Search for the cell housing the specified text and yield its [x, y] center coordinate. 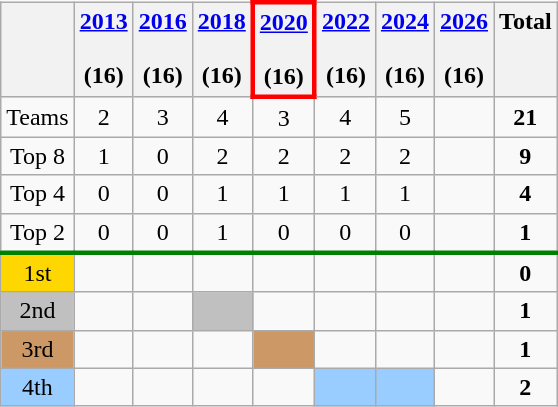
2020 (16) [284, 50]
5 [404, 117]
Top 8 [38, 156]
4th [38, 387]
Total [526, 50]
2026 (16) [464, 50]
3rd [38, 349]
2016 (16) [162, 50]
2018 (16) [222, 50]
21 [526, 117]
Top 2 [38, 233]
2nd [38, 311]
9 [526, 156]
Top 4 [38, 194]
2013 (16) [104, 50]
2022 (16) [346, 50]
2024 (16) [404, 50]
1st [38, 273]
Teams [38, 117]
